Locate the cell with the specified text and output its (x, y) center coordinate. 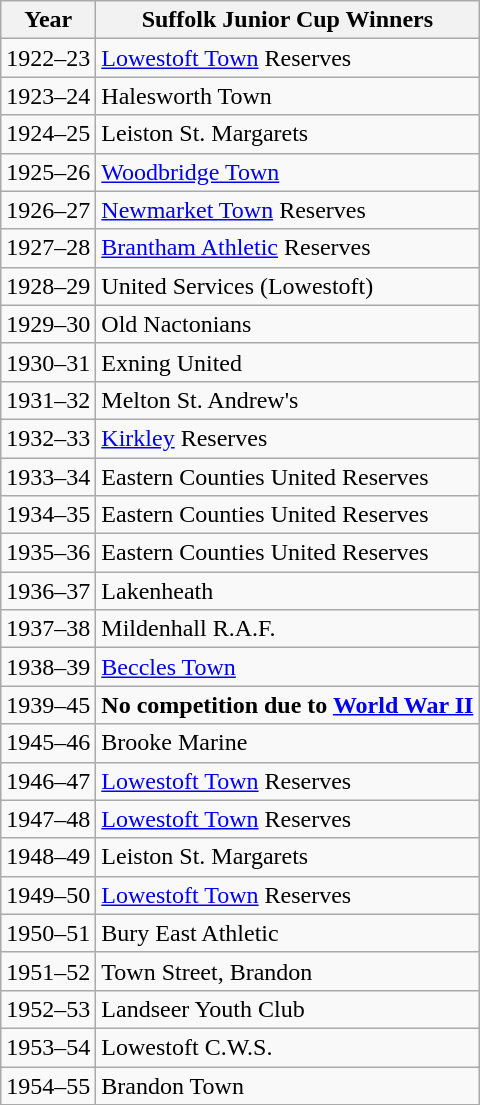
United Services (Lowestoft) (288, 286)
Brandon Town (288, 1085)
Town Street, Brandon (288, 971)
Halesworth Town (288, 96)
1949–50 (48, 895)
1922–23 (48, 58)
No competition due to World War II (288, 705)
Woodbridge Town (288, 172)
1952–53 (48, 1009)
Brooke Marine (288, 743)
1953–54 (48, 1047)
Brantham Athletic Reserves (288, 248)
1939–45 (48, 705)
1945–46 (48, 743)
1938–39 (48, 667)
1924–25 (48, 134)
Newmarket Town Reserves (288, 210)
1947–48 (48, 819)
1931–32 (48, 400)
Suffolk Junior Cup Winners (288, 20)
1932–33 (48, 438)
Lowestoft C.W.S. (288, 1047)
1923–24 (48, 96)
1928–29 (48, 286)
1936–37 (48, 591)
1933–34 (48, 477)
1937–38 (48, 629)
Mildenhall R.A.F. (288, 629)
1925–26 (48, 172)
1934–35 (48, 515)
Lakenheath (288, 591)
1950–51 (48, 933)
Beccles Town (288, 667)
Landseer Youth Club (288, 1009)
1927–28 (48, 248)
1935–36 (48, 553)
1951–52 (48, 971)
Exning United (288, 362)
Bury East Athletic (288, 933)
Year (48, 20)
1926–27 (48, 210)
1929–30 (48, 324)
1930–31 (48, 362)
Old Nactonians (288, 324)
Melton St. Andrew's (288, 400)
1954–55 (48, 1085)
1948–49 (48, 857)
Kirkley Reserves (288, 438)
1946–47 (48, 781)
